Return the (x, y) coordinate for the center point of the cell that contains the specified text.  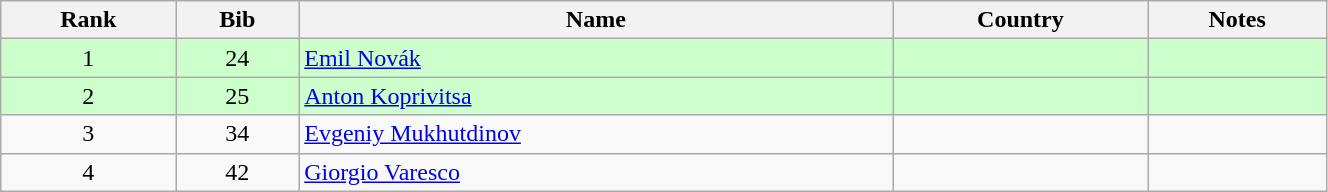
Country (1020, 20)
Anton Koprivitsa (596, 96)
Giorgio Varesco (596, 172)
Evgeniy Mukhutdinov (596, 134)
1 (88, 58)
Emil Novák (596, 58)
Bib (238, 20)
Rank (88, 20)
Name (596, 20)
34 (238, 134)
42 (238, 172)
Notes (1238, 20)
25 (238, 96)
2 (88, 96)
24 (238, 58)
3 (88, 134)
4 (88, 172)
